Pinpoint the cell where the given text exists, returning its [x, y] midpoint coordinate. 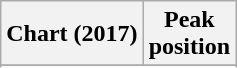
Chart (2017) [72, 34]
Peakposition [189, 34]
